Detect which cell encompasses the target text, then output its [x, y] center coordinate. 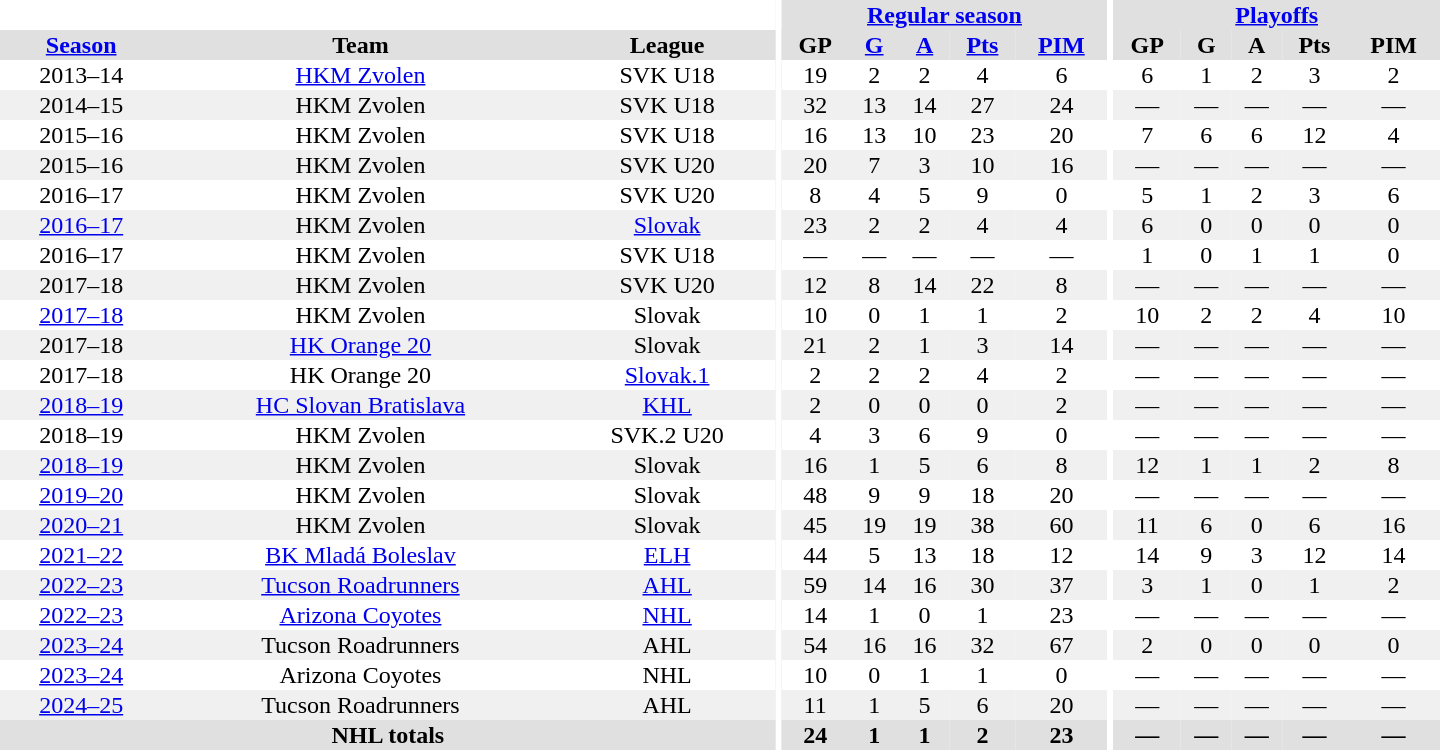
59 [815, 585]
60 [1062, 525]
67 [1062, 645]
45 [815, 525]
HC Slovan Bratislava [360, 405]
Regular season [944, 15]
2019–20 [81, 495]
21 [815, 345]
2013–14 [81, 75]
2014–15 [81, 105]
38 [982, 525]
Playoffs [1276, 15]
48 [815, 495]
KHL [668, 405]
Slovak.1 [668, 375]
27 [982, 105]
ELH [668, 555]
League [668, 45]
54 [815, 645]
Team [360, 45]
37 [1062, 585]
NHL totals [388, 735]
2024–25 [81, 705]
Season [81, 45]
2020–21 [81, 525]
SVK.2 U20 [668, 435]
44 [815, 555]
22 [982, 285]
BK Mladá Boleslav [360, 555]
2021–22 [81, 555]
30 [982, 585]
